Detect which cell encompasses the target text, then output its [X, Y] center coordinate. 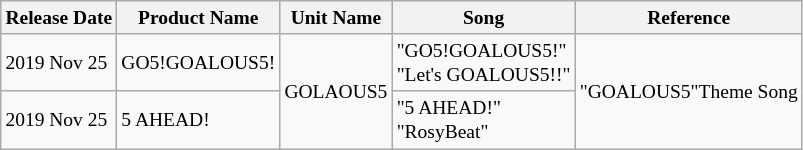
"GOALOUS5"Theme Song [688, 92]
Unit Name [336, 18]
"5 AHEAD!""RosyBeat" [484, 120]
GOLAOUS5 [336, 92]
"GO5!GOALOUS5!""Let's GOALOUS5!!" [484, 62]
5 AHEAD! [198, 120]
Reference [688, 18]
Release Date [59, 18]
Product Name [198, 18]
Song [484, 18]
GO5!GOALOUS5! [198, 62]
